Provide the [X, Y] coordinate of the cell's center where the given text is located.  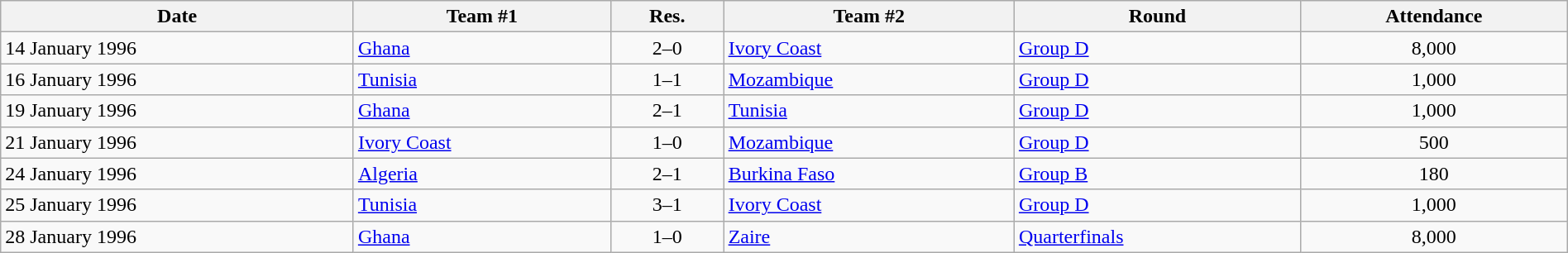
19 January 1996 [177, 111]
25 January 1996 [177, 205]
Round [1157, 17]
500 [1434, 142]
24 January 1996 [177, 174]
Attendance [1434, 17]
Date [177, 17]
Res. [667, 17]
3–1 [667, 205]
Burkina Faso [868, 174]
Group B [1157, 174]
1–1 [667, 79]
Team #1 [481, 17]
14 January 1996 [177, 48]
Quarterfinals [1157, 236]
Zaire [868, 236]
Team #2 [868, 17]
2–0 [667, 48]
21 January 1996 [177, 142]
16 January 1996 [177, 79]
180 [1434, 174]
Algeria [481, 174]
28 January 1996 [177, 236]
